Pinpoint the cell where the given text exists, returning its (x, y) midpoint coordinate. 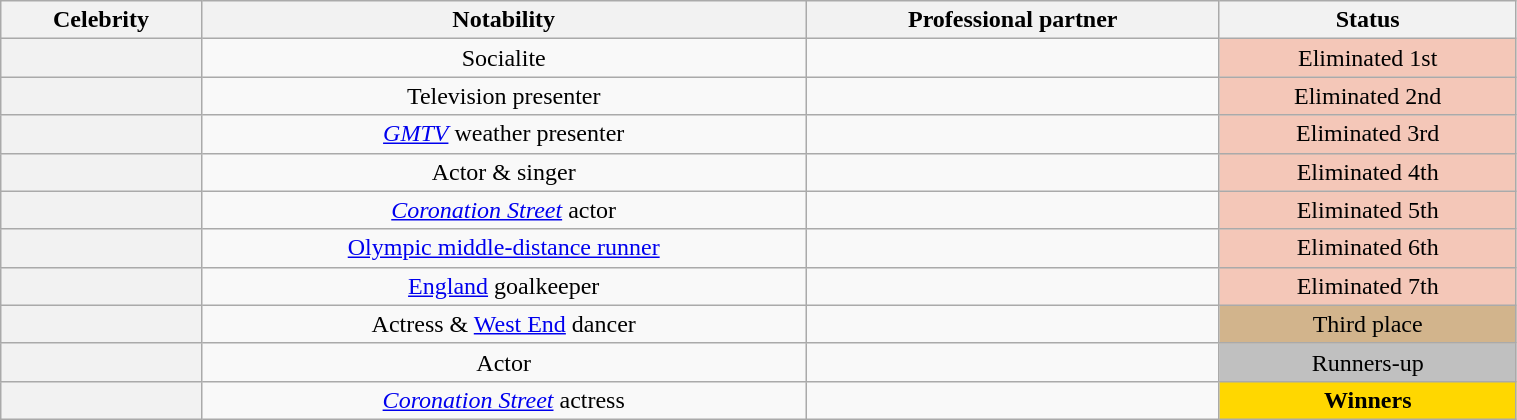
Olympic middle-distance runner (504, 248)
Eliminated 6th (1368, 248)
GMTV weather presenter (504, 134)
Actor & singer (504, 172)
Coronation Street actor (504, 210)
Celebrity (101, 20)
Runners-up (1368, 362)
Coronation Street actress (504, 400)
Notability (504, 20)
Eliminated 4th (1368, 172)
Eliminated 5th (1368, 210)
Socialite (504, 58)
Actor (504, 362)
Television presenter (504, 96)
Winners (1368, 400)
Actress & West End dancer (504, 324)
Third place (1368, 324)
Eliminated 1st (1368, 58)
Eliminated 2nd (1368, 96)
Professional partner (1012, 20)
Eliminated 3rd (1368, 134)
England goalkeeper (504, 286)
Eliminated 7th (1368, 286)
Status (1368, 20)
